Search for the cell housing the specified text and yield its (X, Y) center coordinate. 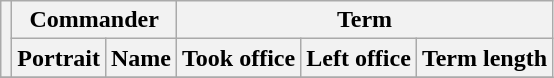
Portrait (59, 58)
Commander (94, 20)
Name (140, 58)
Left office (359, 58)
Term (365, 20)
Term length (484, 58)
Took office (239, 58)
